Pinpoint the cell where the given text exists, returning its [x, y] midpoint coordinate. 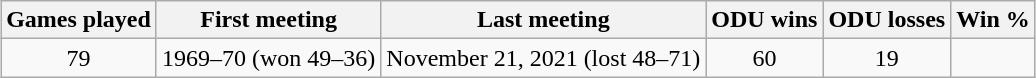
Games played [79, 20]
ODU wins [764, 20]
79 [79, 58]
November 21, 2021 (lost 48–71) [544, 58]
60 [764, 58]
First meeting [268, 20]
1969–70 (won 49–36) [268, 58]
19 [887, 58]
Last meeting [544, 20]
ODU losses [887, 20]
Win % [994, 20]
